For the text-containing cell, return its midpoint in [X, Y] coordinate format. 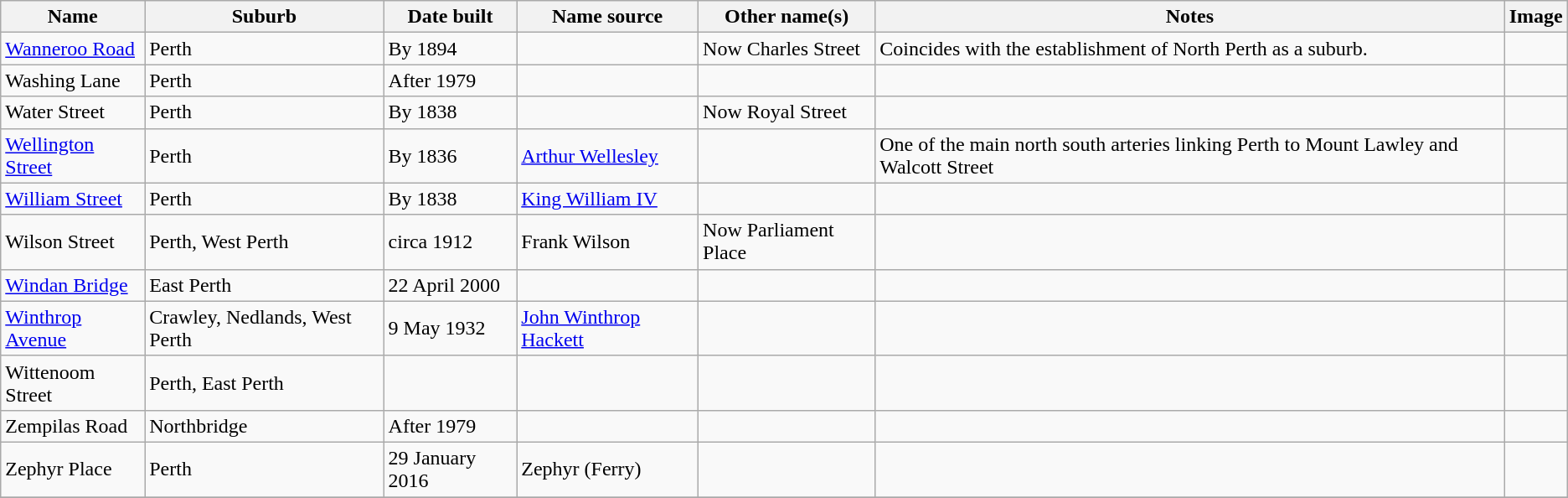
By 1836 [451, 156]
Perth, East Perth [265, 382]
29 January 2016 [451, 469]
Zempilas Road [73, 426]
Now Parliament Place [787, 241]
Image [1536, 17]
Name source [608, 17]
Wellington Street [73, 156]
Zephyr (Ferry) [608, 469]
Northbridge [265, 426]
William Street [73, 199]
Suburb [265, 17]
Crawley, Nedlands, West Perth [265, 329]
John Winthrop Hackett [608, 329]
Wilson Street [73, 241]
Now Royal Street [787, 112]
Perth, West Perth [265, 241]
Zephyr Place [73, 469]
Now Charles Street [787, 49]
Date built [451, 17]
Frank Wilson [608, 241]
Water Street [73, 112]
Washing Lane [73, 80]
One of the main north south arteries linking Perth to Mount Lawley and Walcott Street [1189, 156]
By 1894 [451, 49]
Name [73, 17]
Coincides with the establishment of North Perth as a suburb. [1189, 49]
circa 1912 [451, 241]
Wittenoom Street [73, 382]
Other name(s) [787, 17]
Windan Bridge [73, 285]
Winthrop Avenue [73, 329]
Notes [1189, 17]
East Perth [265, 285]
9 May 1932 [451, 329]
Wanneroo Road [73, 49]
King William IV [608, 199]
Arthur Wellesley [608, 156]
22 April 2000 [451, 285]
